Capture the cell that displays the provided text and extract its [x, y] central coordinate. 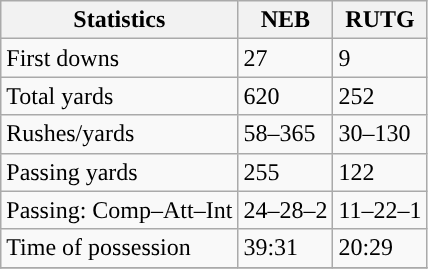
30–130 [380, 134]
Time of possession [120, 248]
RUTG [380, 20]
Rushes/yards [120, 134]
122 [380, 172]
Total yards [120, 96]
NEB [286, 20]
255 [286, 172]
Passing: Comp–Att–Int [120, 210]
24–28–2 [286, 210]
252 [380, 96]
First downs [120, 58]
11–22–1 [380, 210]
620 [286, 96]
39:31 [286, 248]
20:29 [380, 248]
9 [380, 58]
58–365 [286, 134]
27 [286, 58]
Passing yards [120, 172]
Statistics [120, 20]
